Identify which cell holds the provided text, then report its [X, Y] central coordinate. 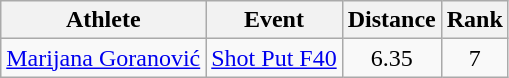
Athlete [104, 20]
Shot Put F40 [274, 58]
7 [474, 58]
6.35 [392, 58]
Marijana Goranović [104, 58]
Event [274, 20]
Rank [474, 20]
Distance [392, 20]
